Search for the cell housing the specified text and yield its (x, y) center coordinate. 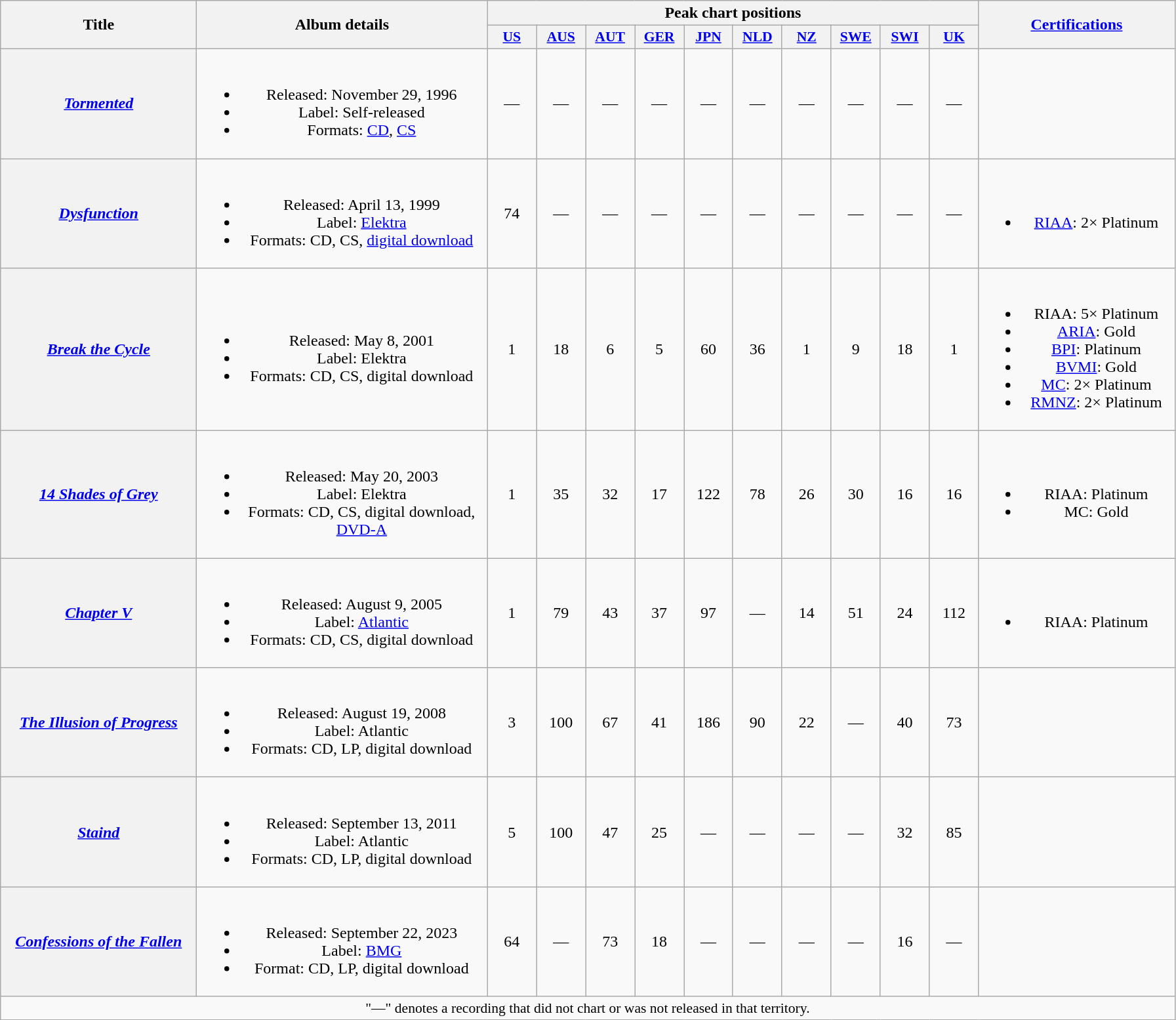
Released: September 22, 2023Label: BMGFormat: CD, LP, digital download (342, 942)
AUT (610, 37)
Peak chart positions (733, 13)
78 (757, 495)
17 (660, 495)
24 (905, 613)
25 (660, 832)
RIAA: 2× Platinum (1077, 214)
UK (954, 37)
14 (807, 613)
Tormented (98, 104)
Break the Cycle (98, 350)
Confessions of the Fallen (98, 942)
9 (855, 350)
186 (708, 723)
14 Shades of Grey (98, 495)
6 (610, 350)
Title (98, 25)
Released: August 19, 2008Label: AtlanticFormats: CD, LP, digital download (342, 723)
NLD (757, 37)
The Illusion of Progress (98, 723)
47 (610, 832)
Released: May 20, 2003Label: ElektraFormats: CD, CS, digital download, DVD-A (342, 495)
74 (512, 214)
3 (512, 723)
22 (807, 723)
67 (610, 723)
RIAA: Platinum (1077, 613)
SWE (855, 37)
Staind (98, 832)
90 (757, 723)
Dysfunction (98, 214)
85 (954, 832)
RIAA: PlatinumMC: Gold (1077, 495)
Released: September 13, 2011Label: AtlanticFormats: CD, LP, digital download (342, 832)
Released: May 8, 2001Label: ElektraFormats: CD, CS, digital download (342, 350)
SWI (905, 37)
26 (807, 495)
112 (954, 613)
51 (855, 613)
37 (660, 613)
30 (855, 495)
41 (660, 723)
Chapter V (98, 613)
64 (512, 942)
Album details (342, 25)
GER (660, 37)
JPN (708, 37)
US (512, 37)
AUS (561, 37)
Certifications (1077, 25)
Released: November 29, 1996Label: Self-releasedFormats: CD, CS (342, 104)
36 (757, 350)
NZ (807, 37)
43 (610, 613)
35 (561, 495)
RIAA: 5× PlatinumARIA: GoldBPI: PlatinumBVMI: GoldMC: 2× PlatinumRMNZ: 2× Platinum (1077, 350)
97 (708, 613)
122 (708, 495)
79 (561, 613)
60 (708, 350)
"—" denotes a recording that did not chart or was not released in that territory. (588, 1008)
Released: August 9, 2005Label: AtlanticFormats: CD, CS, digital download (342, 613)
40 (905, 723)
Released: April 13, 1999Label: ElektraFormats: CD, CS, digital download (342, 214)
